From the cell containing the given text, extract its center point as (X, Y) coordinate. 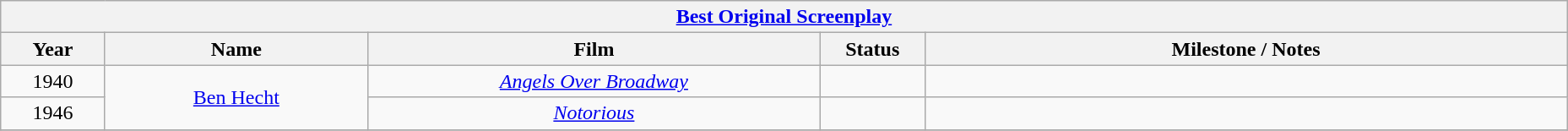
Angels Over Broadway (594, 81)
Milestone / Notes (1246, 49)
1946 (53, 113)
Notorious (594, 113)
Best Original Screenplay (784, 17)
Ben Hecht (236, 97)
Status (872, 49)
Name (236, 49)
Year (53, 49)
1940 (53, 81)
Film (594, 49)
